Return [X, Y] of the center of cell containing provided text 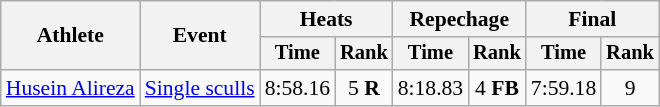
4 FB [497, 88]
Event [200, 36]
9 [630, 88]
Single sculls [200, 88]
8:58.16 [298, 88]
5 R [364, 88]
Husein Alireza [70, 88]
7:59.18 [564, 88]
Athlete [70, 36]
Final [592, 19]
8:18.83 [430, 88]
Repechage [460, 19]
Heats [326, 19]
